Pinpoint the cell where the given text exists, returning its [x, y] midpoint coordinate. 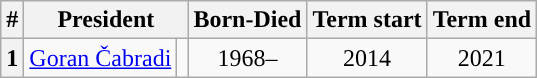
# [12, 20]
Term start [367, 20]
Born-Died [248, 20]
1968– [248, 58]
2014 [367, 58]
2021 [482, 58]
1 [12, 58]
Goran Čabradi [100, 58]
President [106, 20]
Term end [482, 20]
